Capture the cell that displays the provided text and extract its [x, y] central coordinate. 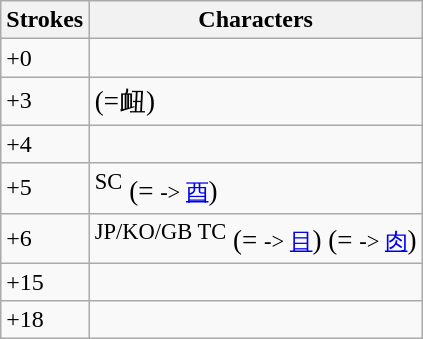
JP/KO/GB TC (= -> 目) (= -> 肉) [256, 238]
+18 [45, 320]
+4 [45, 144]
Characters [256, 20]
+0 [45, 58]
(=衄) [256, 101]
+6 [45, 238]
+3 [45, 101]
Strokes [45, 20]
+15 [45, 282]
SC (= -> 酉) [256, 188]
+5 [45, 188]
